Scan for the cell matching the given text and deliver its (X, Y) coordinate at center. 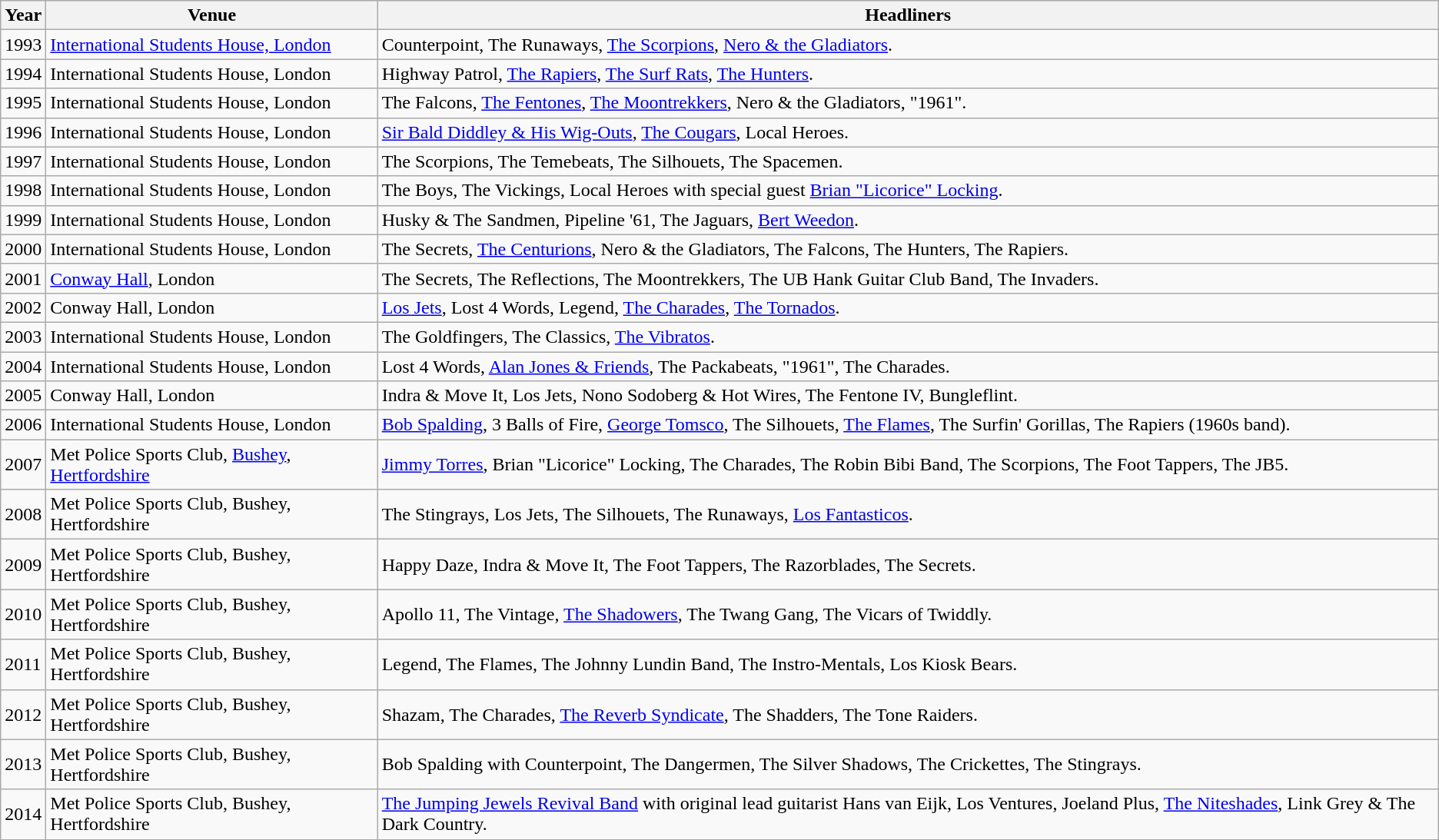
2002 (23, 307)
Headliners (908, 15)
Counterpoint, The Runaways, The Scorpions, Nero & the Gladiators. (908, 45)
The Scorpions, The Temebeats, The Silhouets, The Spacemen. (908, 161)
2000 (23, 249)
The Stingrays, Los Jets, The Silhouets, The Runaways, Los Fantasticos. (908, 515)
Bob Spalding with Counterpoint, The Dangermen, The Silver Shadows, The Crickettes, The Stingrays. (908, 764)
2004 (23, 367)
1995 (23, 103)
2014 (23, 815)
Happy Daze, Indra & Move It, The Foot Tappers, The Razorblades, The Secrets. (908, 564)
2009 (23, 564)
1994 (23, 74)
Bob Spalding, 3 Balls of Fire, George Tomsco, The Silhouets, The Flames, The Surfin' Gorillas, The Rapiers (1960s band). (908, 425)
Indra & Move It, Los Jets, Nono Sodoberg & Hot Wires, The Fentone IV, Bungleflint. (908, 396)
2010 (23, 615)
2008 (23, 515)
Highway Patrol, The Rapiers, The Surf Rats, The Hunters. (908, 74)
Los Jets, Lost 4 Words, Legend, The Charades, The Tornados. (908, 307)
2006 (23, 425)
1996 (23, 132)
2003 (23, 337)
The Secrets, The Reflections, The Moontrekkers, The UB Hank Guitar Club Band, The Invaders. (908, 278)
1993 (23, 45)
Legend, The Flames, The Johnny Lundin Band, The Instro-Mentals, Los Kiosk Bears. (908, 664)
1999 (23, 220)
2005 (23, 396)
1997 (23, 161)
2001 (23, 278)
2013 (23, 764)
Husky & The Sandmen, Pipeline '61, The Jaguars, Bert Weedon. (908, 220)
2012 (23, 715)
The Falcons, The Fentones, The Moontrekkers, Nero & the Gladiators, "1961". (908, 103)
Jimmy Torres, Brian "Licorice" Locking, The Charades, The Robin Bibi Band, The Scorpions, The Foot Tappers, The JB5. (908, 464)
Venue (212, 15)
2011 (23, 664)
Lost 4 Words, Alan Jones & Friends, The Packabeats, "1961", The Charades. (908, 367)
Shazam, The Charades, The Reverb Syndicate, The Shadders, The Tone Raiders. (908, 715)
Apollo 11, The Vintage, The Shadowers, The Twang Gang, The Vicars of Twiddly. (908, 615)
The Goldfingers, The Classics, The Vibratos. (908, 337)
2007 (23, 464)
1998 (23, 191)
The Jumping Jewels Revival Band with original lead guitarist Hans van Eijk, Los Ventures, Joeland Plus, The Niteshades, Link Grey & The Dark Country. (908, 815)
Sir Bald Diddley & His Wig-Outs, The Cougars, Local Heroes. (908, 132)
Year (23, 15)
The Boys, The Vickings, Local Heroes with special guest Brian "Licorice" Locking. (908, 191)
The Secrets, The Centurions, Nero & the Gladiators, The Falcons, The Hunters, The Rapiers. (908, 249)
